Search for the cell housing the specified text and yield its (X, Y) center coordinate. 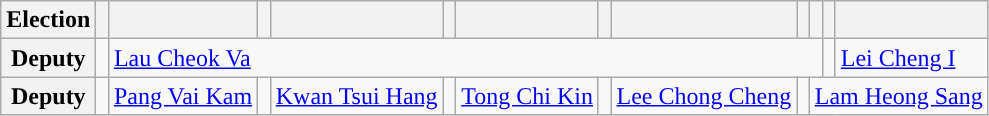
Kwan Tsui Hang (356, 96)
Lam Heong Sang (898, 96)
Pang Vai Kam (182, 96)
Lee Chong Cheng (704, 96)
Lau Cheok Va (465, 58)
Election (48, 20)
Lei Cheng I (912, 58)
Tong Chi Kin (528, 96)
